Return the [x, y] coordinate for the center point of the cell that contains the specified text.  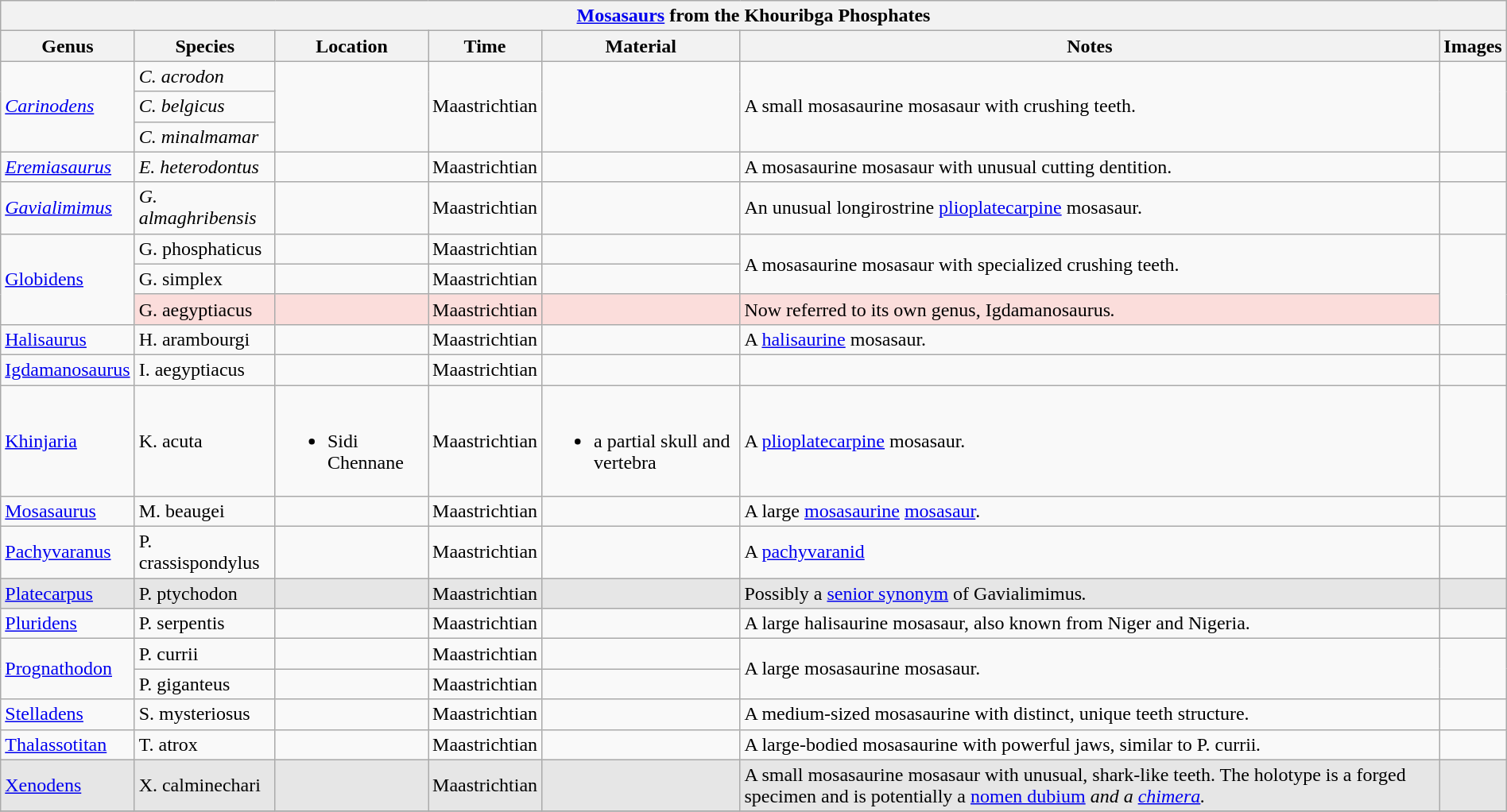
Prognathodon [68, 669]
C. minalmamar [205, 137]
An unusual longirostrine plioplatecarpine mosasaur. [1090, 208]
A large-bodied mosasaurine with powerful jaws, similar to P. currii. [1090, 744]
M. beaugei [205, 512]
a partial skull and vertebra [641, 440]
A medium-sized mosasaurine with distinct, unique teeth structure. [1090, 714]
P. ptychodon [205, 594]
Igdamanosaurus [68, 369]
X. calminechari [205, 785]
Time [485, 46]
C. belgicus [205, 106]
G. simplex [205, 279]
H. arambourgi [205, 339]
G. almaghribensis [205, 208]
Now referred to its own genus, Igdamanosaurus. [1090, 309]
Gavialimimus [68, 208]
Khinjaria [68, 440]
P. giganteus [205, 684]
A plioplatecarpine mosasaur. [1090, 440]
Sidi Chennane [351, 440]
Images [1473, 46]
Material [641, 46]
G. phosphaticus [205, 249]
C. acrodon [205, 76]
Mosasaurs from the Khouribga Phosphates [753, 16]
Platecarpus [68, 594]
Stelladens [68, 714]
P. currii [205, 654]
Location [351, 46]
Thalassotitan [68, 744]
E. heterodontus [205, 167]
A pachyvaranid [1090, 553]
Halisaurus [68, 339]
A mosasaurine mosasaur with unusual cutting dentition. [1090, 167]
Species [205, 46]
Carinodens [68, 106]
I. aegyptiacus [205, 369]
Pachyvaranus [68, 553]
A small mosasaurine mosasaur with unusual, shark-like teeth. The holotype is a forged specimen and is potentially a nomen dubium and a chimera. [1090, 785]
Notes [1090, 46]
Xenodens [68, 785]
P. crassispondylus [205, 553]
A small mosasaurine mosasaur with crushing teeth. [1090, 106]
A halisaurine mosasaur. [1090, 339]
Globidens [68, 279]
G. aegyptiacus [205, 309]
S. mysteriosus [205, 714]
P. serpentis [205, 624]
A mosasaurine mosasaur with specialized crushing teeth. [1090, 264]
A large halisaurine mosasaur, also known from Niger and Nigeria. [1090, 624]
Genus [68, 46]
Pluridens [68, 624]
K. acuta [205, 440]
T. atrox [205, 744]
Mosasaurus [68, 512]
Possibly a senior synonym of Gavialimimus. [1090, 594]
Eremiasaurus [68, 167]
